Detect which cell encompasses the target text, then output its [x, y] center coordinate. 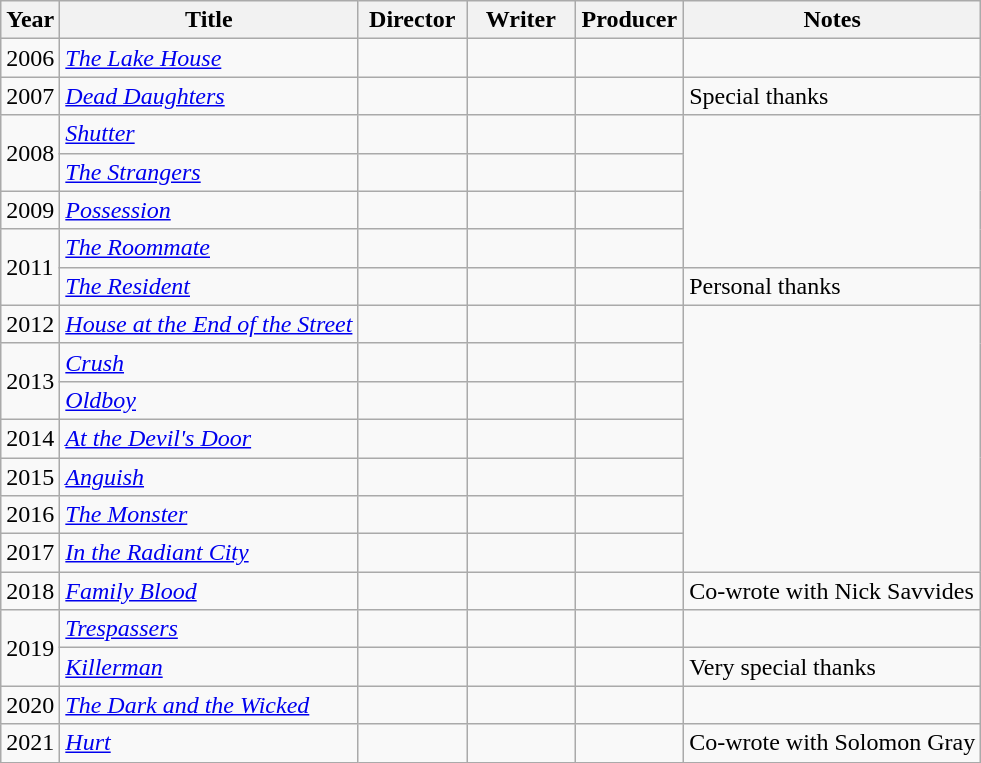
2019 [30, 648]
Co-wrote with Nick Savvides [832, 591]
2012 [30, 324]
Writer [520, 20]
Family Blood [209, 591]
2020 [30, 705]
Personal thanks [832, 286]
Notes [832, 20]
2017 [30, 553]
2021 [30, 743]
2015 [30, 477]
2009 [30, 210]
The Dark and the Wicked [209, 705]
2013 [30, 381]
Director [412, 20]
Hurt [209, 743]
Very special thanks [832, 667]
The Lake House [209, 58]
Oldboy [209, 400]
Crush [209, 362]
2011 [30, 267]
In the Radiant City [209, 553]
Possession [209, 210]
The Resident [209, 286]
The Monster [209, 515]
2008 [30, 153]
2007 [30, 96]
2006 [30, 58]
At the Devil's Door [209, 438]
Title [209, 20]
Dead Daughters [209, 96]
Trespassers [209, 629]
The Roommate [209, 248]
House at the End of the Street [209, 324]
2014 [30, 438]
Producer [630, 20]
2016 [30, 515]
2018 [30, 591]
The Strangers [209, 172]
Year [30, 20]
Killerman [209, 667]
Special thanks [832, 96]
Co-wrote with Solomon Gray [832, 743]
Shutter [209, 134]
Anguish [209, 477]
